Provide the (x, y) coordinate of the cell's center where the given text is located.  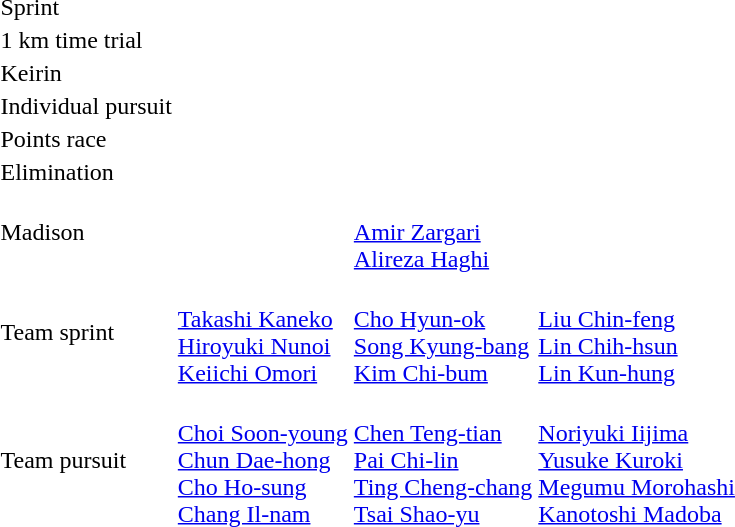
Cho Hyun-okSong Kyung-bangKim Chi-bum (442, 332)
Takashi KanekoHiroyuki NunoiKeiichi Omori (262, 332)
Amir ZargariAlireza Haghi (442, 232)
